Output the (x, y) coordinate of the center of the cell containing the given text.  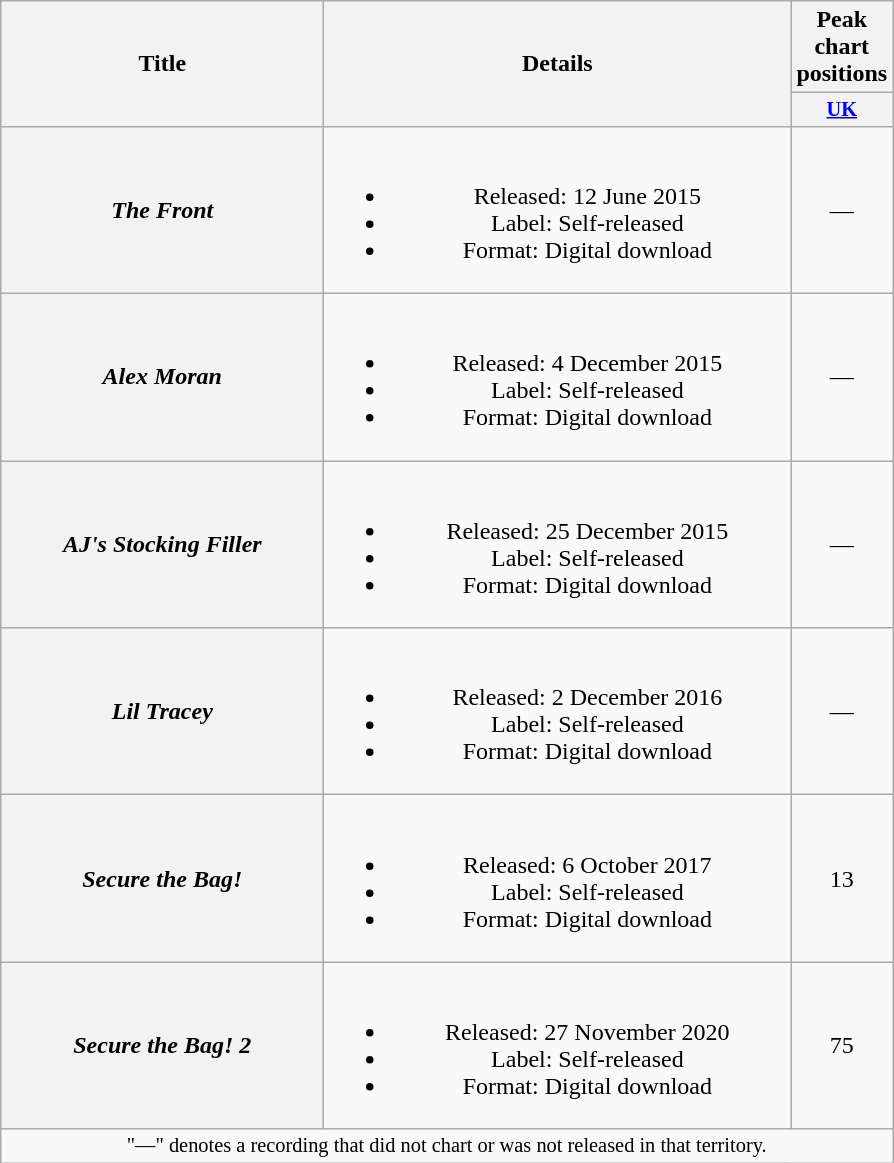
Secure the Bag! 2 (162, 1046)
The Front (162, 210)
Released: 6 October 2017Label: Self-releasedFormat: Digital download (558, 878)
13 (842, 878)
Released: 27 November 2020Label: Self-releasedFormat: Digital download (558, 1046)
Released: 25 December 2015Label: Self-releasedFormat: Digital download (558, 544)
Lil Tracey (162, 712)
UK (842, 110)
Details (558, 64)
Released: 4 December 2015Label: Self-releasedFormat: Digital download (558, 378)
"—" denotes a recording that did not chart or was not released in that territory. (447, 1146)
AJ's Stocking Filler (162, 544)
Title (162, 64)
Peak chart positions (842, 47)
Alex Moran (162, 378)
Secure the Bag! (162, 878)
75 (842, 1046)
Released: 2 December 2016Label: Self-releasedFormat: Digital download (558, 712)
Released: 12 June 2015Label: Self-releasedFormat: Digital download (558, 210)
